Search for the cell housing the specified text and yield its [X, Y] center coordinate. 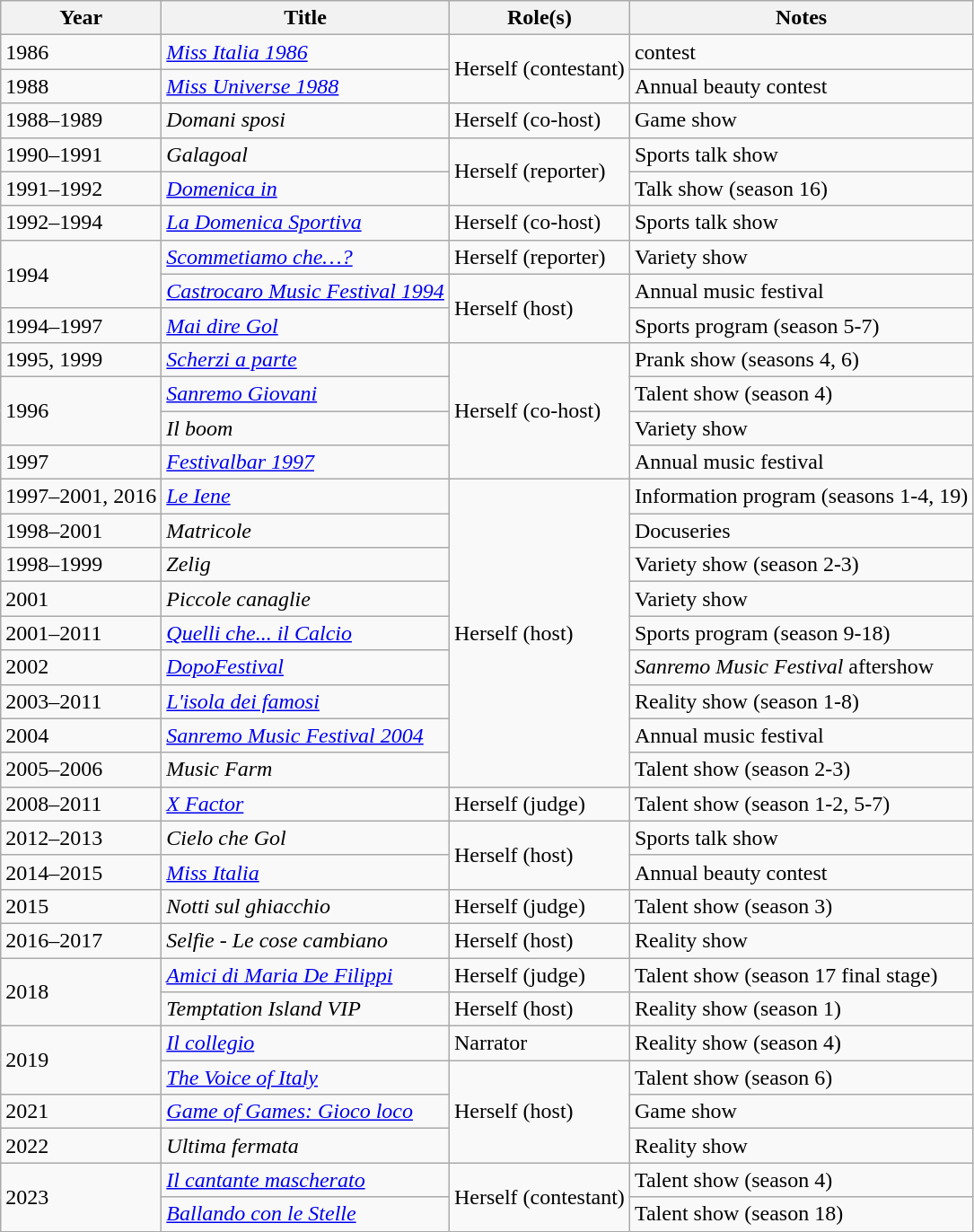
Quelli che... il Calcio [305, 633]
Talent show (season 3) [801, 906]
Sanremo Music Festival aftershow [801, 667]
Piccole canaglie [305, 599]
Year [81, 18]
2018 [81, 991]
Sanremo Giovani [305, 393]
Prank show (seasons 4, 6) [801, 359]
X Factor [305, 804]
2019 [81, 1060]
Miss Italia [305, 872]
Information program (seasons 1-4, 19) [801, 497]
2016–2017 [81, 940]
Variety show (season 2-3) [801, 565]
Castrocaro Music Festival 1994 [305, 291]
Domani sposi [305, 120]
Game of Games: Gioco loco [305, 1112]
Domenica in [305, 189]
Ultima fermata [305, 1146]
Notes [801, 18]
1998–2001 [81, 531]
Reality show (season 4) [801, 1043]
Role(s) [539, 18]
Il boom [305, 428]
2012–2013 [81, 838]
Talent show (season 6) [801, 1078]
1988 [81, 86]
Notti sul ghiacchio [305, 906]
1996 [81, 410]
Le Iene [305, 497]
1997–2001, 2016 [81, 497]
Docuseries [801, 531]
1995, 1999 [81, 359]
Ballando con le Stelle [305, 1214]
Talent show (season 1-2, 5-7) [801, 804]
Title [305, 18]
2003–2011 [81, 701]
Il collegio [305, 1043]
L'isola dei famosi [305, 701]
Mai dire Gol [305, 325]
2001–2011 [81, 633]
1992–1994 [81, 223]
1986 [81, 52]
1988–1989 [81, 120]
DopoFestival [305, 667]
2015 [81, 906]
Talent show (season 18) [801, 1214]
Zelig [305, 565]
1998–1999 [81, 565]
Reality show (season 1) [801, 1009]
Festivalbar 1997 [305, 462]
Talent show (season 2-3) [801, 770]
1994 [81, 274]
2002 [81, 667]
Sports program (season 5-7) [801, 325]
2023 [81, 1197]
2014–2015 [81, 872]
Il cantante mascherato [305, 1180]
2005–2006 [81, 770]
Reality show (season 1-8) [801, 701]
Scherzi a parte [305, 359]
2021 [81, 1112]
Sanremo Music Festival 2004 [305, 735]
1994–1997 [81, 325]
Scommetiamo che…? [305, 257]
Talent show (season 17 final stage) [801, 974]
Music Farm [305, 770]
Galagoal [305, 154]
The Voice of Italy [305, 1078]
Amici di Maria De Filippi [305, 974]
Talk show (season 16) [801, 189]
Matricole [305, 531]
1990–1991 [81, 154]
Selfie - Le cose cambiano [305, 940]
Temptation Island VIP [305, 1009]
La Domenica Sportiva [305, 223]
Cielo che Gol [305, 838]
2001 [81, 599]
2004 [81, 735]
2008–2011 [81, 804]
1991–1992 [81, 189]
contest [801, 52]
Miss Italia 1986 [305, 52]
1997 [81, 462]
Sports program (season 9-18) [801, 633]
2022 [81, 1146]
Narrator [539, 1043]
Miss Universe 1988 [305, 86]
